Capture the cell that displays the provided text and extract its [X, Y] central coordinate. 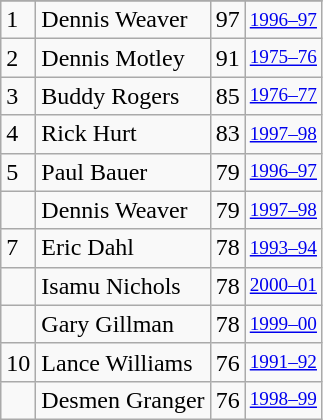
1999–00 [283, 324]
10 [18, 362]
7 [18, 248]
Rick Hurt [123, 134]
Paul Bauer [123, 172]
Isamu Nichols [123, 286]
Eric Dahl [123, 248]
83 [228, 134]
1 [18, 20]
85 [228, 96]
1991–92 [283, 362]
1998–99 [283, 400]
5 [18, 172]
1975–76 [283, 58]
Dennis Motley [123, 58]
91 [228, 58]
97 [228, 20]
Buddy Rogers [123, 96]
Lance Williams [123, 362]
Gary Gillman [123, 324]
2 [18, 58]
Desmen Granger [123, 400]
3 [18, 96]
2000–01 [283, 286]
1976–77 [283, 96]
4 [18, 134]
1993–94 [283, 248]
